Determine the (x, y) coordinate at the center of the cell enclosing the given text.  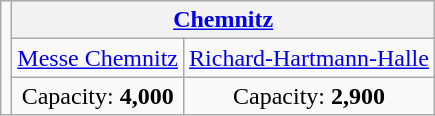
Capacity: 2,900 (310, 96)
Messe Chemnitz (98, 58)
Capacity: 4,000 (98, 96)
Richard-Hartmann-Halle (310, 58)
Chemnitz (224, 20)
